Provide the [X, Y] coordinate of the cell's center where the given text is located.  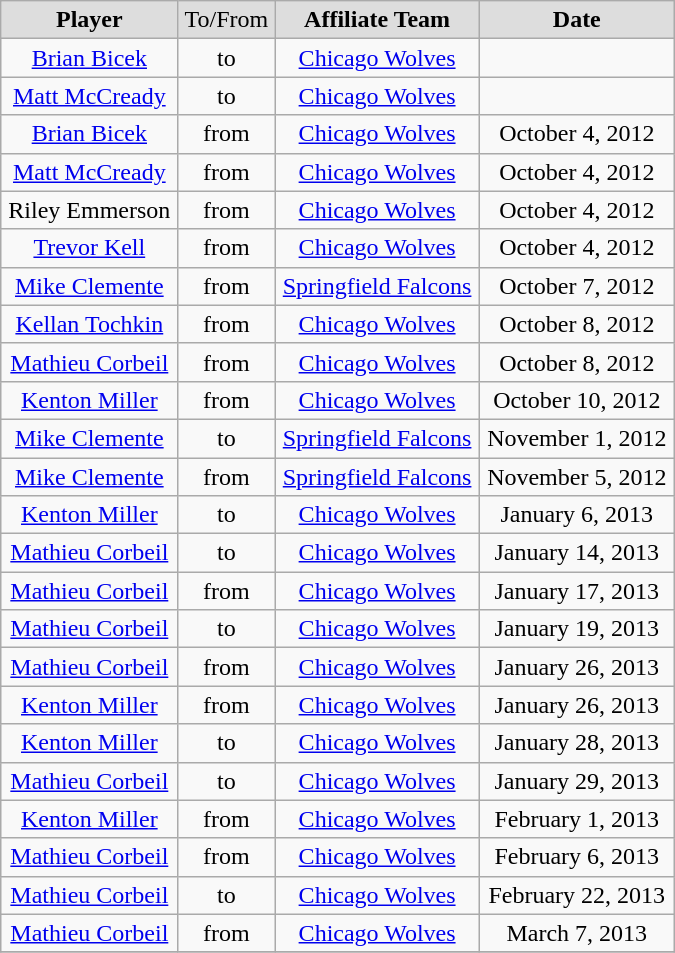
March 7, 2013 [576, 933]
February 1, 2013 [576, 819]
January 28, 2013 [576, 743]
January 14, 2013 [576, 553]
October 10, 2012 [576, 400]
To/From [226, 20]
January 29, 2013 [576, 781]
January 17, 2013 [576, 591]
November 1, 2012 [576, 438]
Affiliate Team [377, 20]
November 5, 2012 [576, 477]
Riley Emmerson [90, 210]
October 7, 2012 [576, 286]
January 6, 2013 [576, 515]
Date [576, 20]
January 19, 2013 [576, 629]
Kellan Tochkin [90, 324]
Trevor Kell [90, 248]
February 6, 2013 [576, 857]
Player [90, 20]
February 22, 2013 [576, 895]
